Return the (x, y) coordinate for the center point of the cell that contains the specified text.  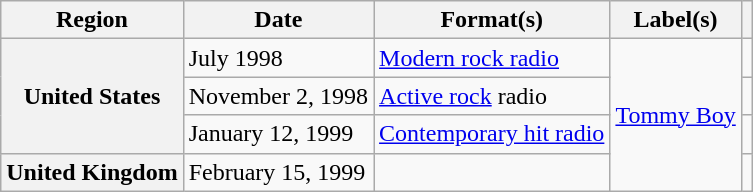
Contemporary hit radio (492, 134)
Modern rock radio (492, 58)
Region (92, 20)
November 2, 1998 (278, 96)
January 12, 1999 (278, 134)
July 1998 (278, 58)
February 15, 1999 (278, 172)
United States (92, 96)
United Kingdom (92, 172)
Label(s) (676, 20)
Format(s) (492, 20)
Active rock radio (492, 96)
Date (278, 20)
Tommy Boy (676, 115)
